Output the (X, Y) coordinate of the center of the cell containing the given text.  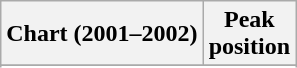
Peakposition (249, 34)
Chart (2001–2002) (102, 34)
